Find where the given text appears and provide that cell's center as [X, Y] coordinate. 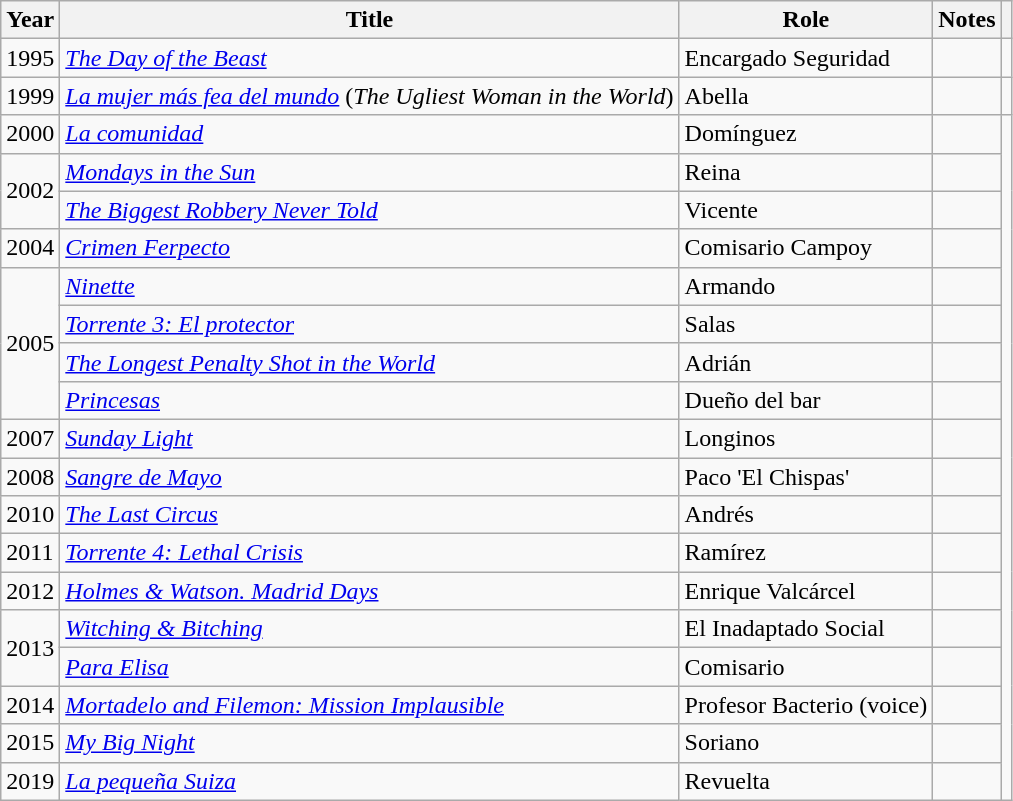
Vicente [806, 210]
2015 [30, 743]
Soriano [806, 743]
Torrente 3: El protector [370, 324]
El Inadaptado Social [806, 629]
Witching & Bitching [370, 629]
2002 [30, 191]
The Day of the Beast [370, 58]
Role [806, 20]
Domínguez [806, 134]
Armando [806, 286]
Title [370, 20]
The Biggest Robbery Never Told [370, 210]
Longinos [806, 438]
Dueño del bar [806, 400]
Holmes & Watson. Madrid Days [370, 591]
Comisario Campoy [806, 248]
Crimen Ferpecto [370, 248]
Ramírez [806, 553]
The Last Circus [370, 515]
2014 [30, 705]
Adrián [806, 362]
2010 [30, 515]
Torrente 4: Lethal Crisis [370, 553]
Enrique Valcárcel [806, 591]
2000 [30, 134]
Notes [967, 20]
1995 [30, 58]
2004 [30, 248]
Profesor Bacterio (voice) [806, 705]
Comisario [806, 667]
Sangre de Mayo [370, 477]
2012 [30, 591]
Andrés [806, 515]
2007 [30, 438]
Abella [806, 96]
2019 [30, 781]
2005 [30, 343]
Reina [806, 172]
Ninette [370, 286]
The Longest Penalty Shot in the World [370, 362]
La comunidad [370, 134]
Mondays in the Sun [370, 172]
Revuelta [806, 781]
Princesas [370, 400]
My Big Night [370, 743]
Sunday Light [370, 438]
2008 [30, 477]
Para Elisa [370, 667]
Year [30, 20]
Encargado Seguridad [806, 58]
Mortadelo and Filemon: Mission Implausible [370, 705]
Salas [806, 324]
2013 [30, 648]
La pequeña Suiza [370, 781]
2011 [30, 553]
Paco 'El Chispas' [806, 477]
La mujer más fea del mundo (The Ugliest Woman in the World) [370, 96]
1999 [30, 96]
